Search for the cell housing the specified text and yield its [X, Y] center coordinate. 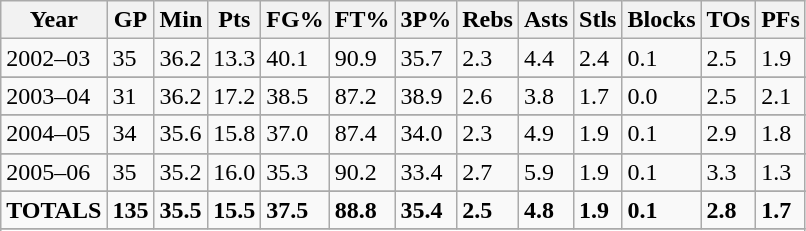
35.6 [181, 134]
5.9 [546, 172]
3P% [426, 20]
37.5 [295, 210]
2.9 [728, 134]
40.1 [295, 58]
38.5 [295, 96]
2.7 [488, 172]
FG% [295, 20]
33.4 [426, 172]
2.1 [781, 96]
2.8 [728, 210]
1.8 [781, 134]
2.4 [598, 58]
90.2 [362, 172]
Rebs [488, 20]
0.0 [662, 96]
37.0 [295, 134]
13.3 [234, 58]
4.4 [546, 58]
87.4 [362, 134]
3.8 [546, 96]
1.3 [781, 172]
31 [130, 96]
35.3 [295, 172]
3.3 [728, 172]
Stls [598, 20]
135 [130, 210]
4.9 [546, 134]
35.4 [426, 210]
88.8 [362, 210]
34 [130, 134]
GP [130, 20]
Min [181, 20]
35.5 [181, 210]
2004–05 [54, 134]
35.2 [181, 172]
TOs [728, 20]
2003–04 [54, 96]
4.8 [546, 210]
2005–06 [54, 172]
Asts [546, 20]
15.5 [234, 210]
87.2 [362, 96]
17.2 [234, 96]
34.0 [426, 134]
Year [54, 20]
2002–03 [54, 58]
16.0 [234, 172]
Pts [234, 20]
90.9 [362, 58]
PFs [781, 20]
15.8 [234, 134]
2.6 [488, 96]
Blocks [662, 20]
38.9 [426, 96]
TOTALS [54, 210]
FT% [362, 20]
35.7 [426, 58]
